Search for the cell housing the specified text and yield its [x, y] center coordinate. 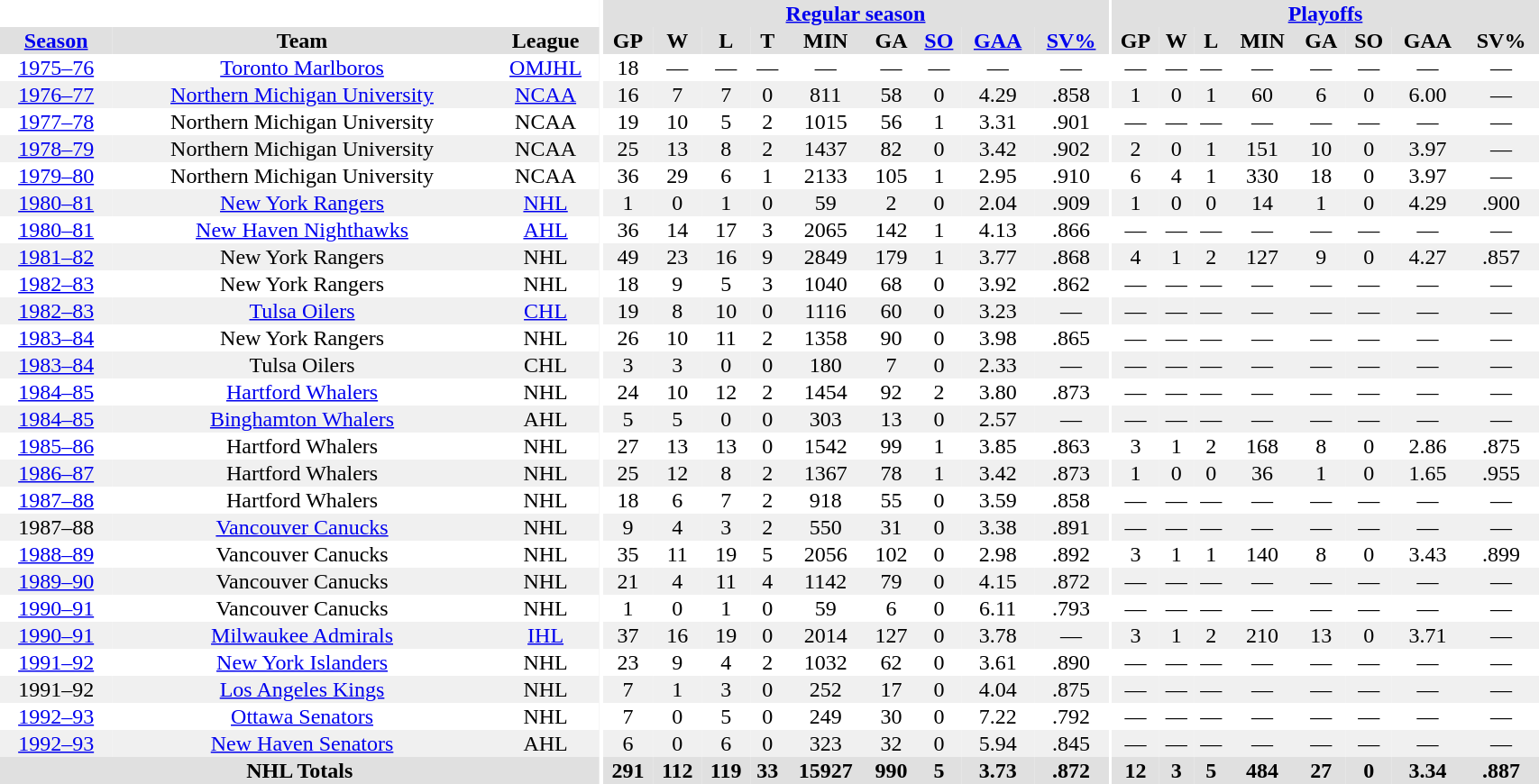
2.86 [1428, 446]
.857 [1502, 257]
37 [628, 635]
3.61 [997, 662]
3.31 [997, 122]
7.22 [997, 716]
.863 [1071, 446]
1978–79 [56, 149]
2.98 [997, 554]
90 [892, 338]
1986–87 [56, 473]
1437 [826, 149]
33 [768, 770]
2.04 [997, 203]
1542 [826, 446]
New York Islanders [301, 662]
330 [1262, 176]
105 [892, 176]
Toronto Marlboros [301, 68]
252 [826, 689]
1142 [826, 581]
140 [1262, 554]
4.13 [997, 230]
30 [892, 716]
.901 [1071, 122]
56 [892, 122]
IHL [546, 635]
24 [628, 392]
550 [826, 527]
811 [826, 95]
.902 [1071, 149]
82 [892, 149]
918 [826, 500]
Ottawa Senators [301, 716]
1975–76 [56, 68]
1367 [826, 473]
League [546, 41]
92 [892, 392]
210 [1262, 635]
.868 [1071, 257]
102 [892, 554]
2133 [826, 176]
3.78 [997, 635]
.845 [1071, 743]
.955 [1502, 473]
.865 [1071, 338]
112 [677, 770]
3.23 [997, 311]
49 [628, 257]
3.98 [997, 338]
55 [892, 500]
4.27 [1428, 257]
.866 [1071, 230]
3.34 [1428, 770]
1989–90 [56, 581]
1358 [826, 338]
3.43 [1428, 554]
990 [892, 770]
291 [628, 770]
5.94 [997, 743]
1116 [826, 311]
68 [892, 284]
.909 [1071, 203]
Playoffs [1325, 14]
1454 [826, 392]
4.04 [997, 689]
35 [628, 554]
29 [677, 176]
1977–78 [56, 122]
2849 [826, 257]
2.95 [997, 176]
79 [892, 581]
78 [892, 473]
484 [1262, 770]
6.00 [1428, 95]
142 [892, 230]
.792 [1071, 716]
.892 [1071, 554]
31 [892, 527]
.900 [1502, 203]
1981–82 [56, 257]
2065 [826, 230]
New Haven Senators [301, 743]
3.80 [997, 392]
2.33 [997, 365]
Season [56, 41]
1985–86 [56, 446]
1015 [826, 122]
249 [826, 716]
15927 [826, 770]
Los Angeles Kings [301, 689]
3.92 [997, 284]
.899 [1502, 554]
.793 [1071, 608]
NHL Totals [299, 770]
168 [1262, 446]
1032 [826, 662]
6.11 [997, 608]
179 [892, 257]
1976–77 [56, 95]
151 [1262, 149]
.910 [1071, 176]
119 [726, 770]
3.71 [1428, 635]
1979–80 [56, 176]
1040 [826, 284]
21 [628, 581]
Regular season [857, 14]
.887 [1502, 770]
Team [301, 41]
323 [826, 743]
58 [892, 95]
26 [628, 338]
3.38 [997, 527]
T [768, 41]
32 [892, 743]
99 [892, 446]
.891 [1071, 527]
Milwaukee Admirals [301, 635]
3.77 [997, 257]
3.73 [997, 770]
1.65 [1428, 473]
1988–89 [56, 554]
.890 [1071, 662]
2.57 [997, 419]
Binghamton Whalers [301, 419]
303 [826, 419]
3.85 [997, 446]
2014 [826, 635]
4.15 [997, 581]
OMJHL [546, 68]
New Haven Nighthawks [301, 230]
62 [892, 662]
180 [826, 365]
3.59 [997, 500]
2056 [826, 554]
.862 [1071, 284]
